Locate the cell with the specified text and output its (X, Y) center coordinate. 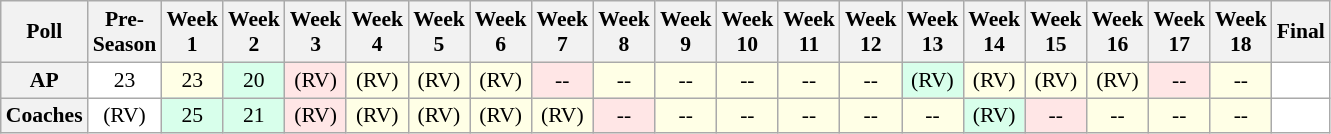
20 (254, 80)
21 (254, 116)
Coaches (44, 116)
Week15 (1056, 32)
Week8 (624, 32)
Week6 (501, 32)
Poll (44, 32)
Final (1301, 32)
Week9 (686, 32)
Week10 (748, 32)
Week17 (1179, 32)
Week4 (377, 32)
Week2 (254, 32)
Week13 (933, 32)
Week7 (562, 32)
Week12 (871, 32)
Pre-Season (125, 32)
AP (44, 80)
Week1 (192, 32)
Week11 (809, 32)
Week5 (439, 32)
Week14 (994, 32)
Week3 (316, 32)
25 (192, 116)
Week18 (1241, 32)
Week16 (1118, 32)
